Find where the given text appears and provide that cell's center as (X, Y) coordinate. 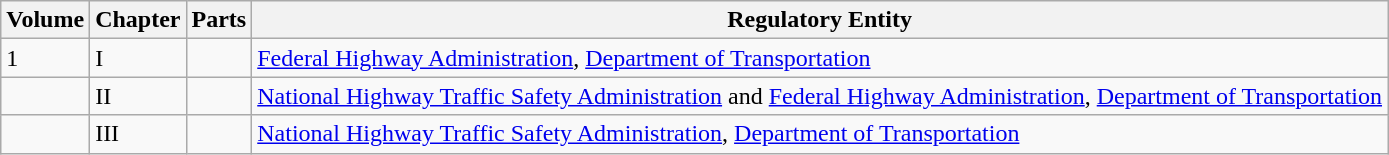
II (138, 96)
I (138, 58)
III (138, 134)
Parts (219, 20)
National Highway Traffic Safety Administration, Department of Transportation (820, 134)
Chapter (138, 20)
National Highway Traffic Safety Administration and Federal Highway Administration, Department of Transportation (820, 96)
1 (46, 58)
Regulatory Entity (820, 20)
Volume (46, 20)
Federal Highway Administration, Department of Transportation (820, 58)
